Locate the cell with the specified text and output its (X, Y) center coordinate. 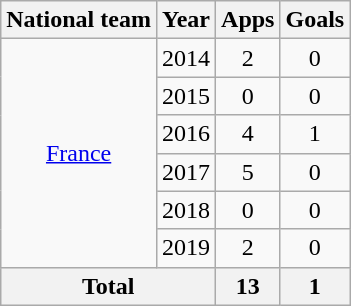
2017 (186, 172)
2019 (186, 248)
2016 (186, 134)
Goals (315, 20)
2018 (186, 210)
13 (248, 286)
2014 (186, 58)
Apps (248, 20)
2015 (186, 96)
Year (186, 20)
5 (248, 172)
National team (79, 20)
France (79, 153)
4 (248, 134)
Total (108, 286)
